Return the [X, Y] coordinate for the center point of the cell that contains the specified text.  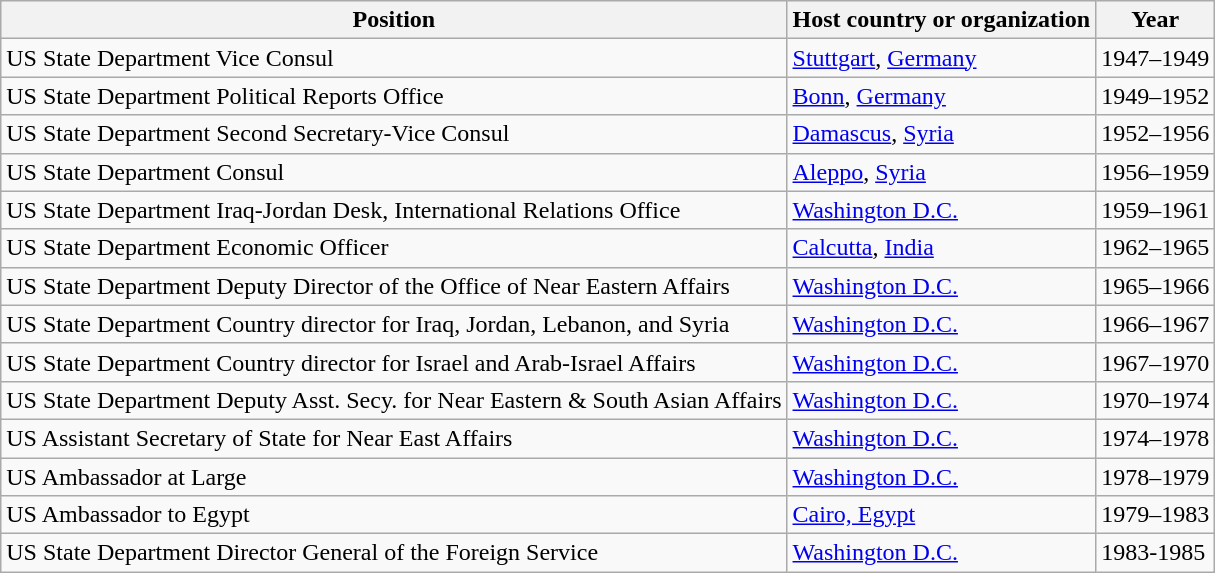
1962–1965 [1156, 248]
US State Department Vice Consul [394, 58]
US State Department Country director for Iraq, Jordan, Lebanon, and Syria [394, 324]
1970–1974 [1156, 400]
1959–1961 [1156, 210]
1967–1970 [1156, 362]
1947–1949 [1156, 58]
US State Department Deputy Asst. Secy. for Near Eastern & South Asian Affairs [394, 400]
US State Department Iraq-Jordan Desk, International Relations Office [394, 210]
Host country or organization [942, 20]
US State Department Political Reports Office [394, 96]
US State Department Director General of the Foreign Service [394, 553]
US State Department Consul [394, 172]
Damascus, Syria [942, 134]
Bonn, Germany [942, 96]
1952–1956 [1156, 134]
US State Department Country director for Israel and Arab-Israel Affairs [394, 362]
Stuttgart, Germany [942, 58]
US Ambassador to Egypt [394, 515]
1983-1985 [1156, 553]
1966–1967 [1156, 324]
1979–1983 [1156, 515]
1965–1966 [1156, 286]
Year [1156, 20]
Position [394, 20]
Cairo, Egypt [942, 515]
Aleppo, Syria [942, 172]
US Assistant Secretary of State for Near East Affairs [394, 438]
US Ambassador at Large [394, 477]
Calcutta, India [942, 248]
1974–1978 [1156, 438]
1956–1959 [1156, 172]
1949–1952 [1156, 96]
US State Department Second Secretary-Vice Consul [394, 134]
1978–1979 [1156, 477]
US State Department Economic Officer [394, 248]
US State Department Deputy Director of the Office of Near Eastern Affairs [394, 286]
